Extract the [x, y] coordinate from the center of the cell holding the provided text.  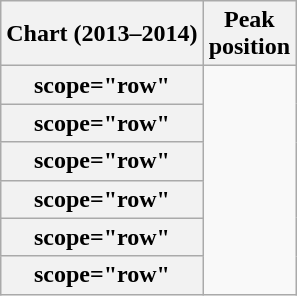
Peakposition [249, 34]
Chart (2013–2014) [102, 34]
